Extract the [x, y] coordinate from the center of the cell holding the provided text.  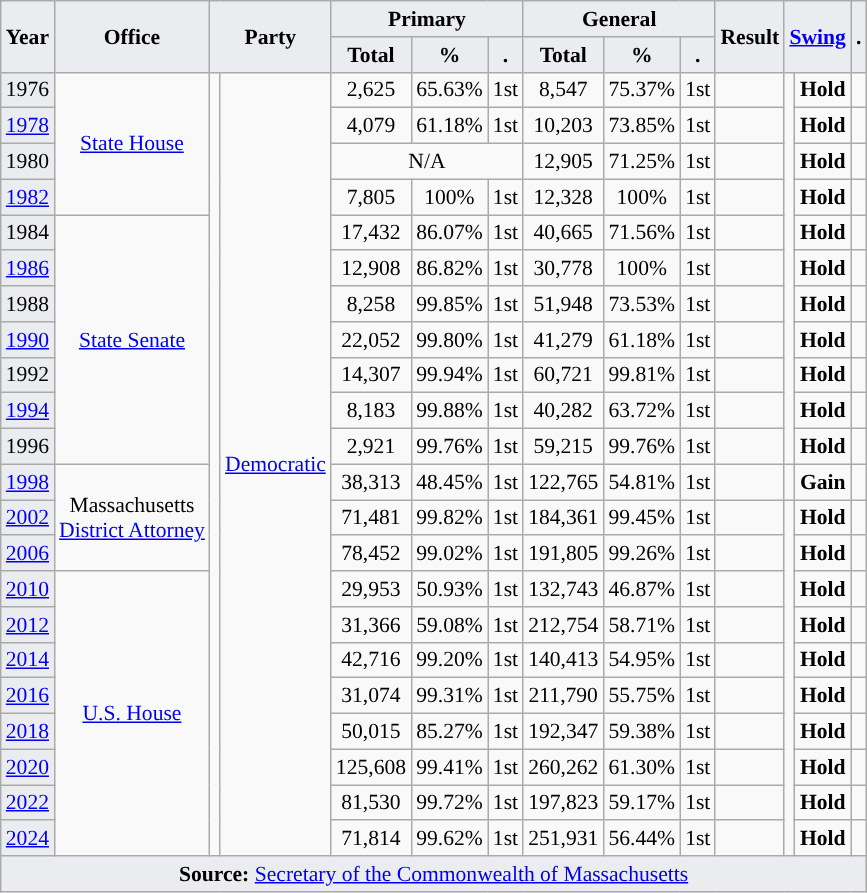
75.37% [642, 90]
184,361 [563, 518]
10,203 [563, 126]
4,079 [371, 126]
59.38% [642, 732]
50.93% [450, 589]
59.08% [450, 625]
40,282 [563, 411]
17,432 [371, 233]
14,307 [371, 375]
55.75% [642, 696]
1996 [28, 447]
State Senate [132, 340]
31,074 [371, 696]
50,015 [371, 732]
71,814 [371, 839]
56.44% [642, 839]
Year [28, 36]
Result [750, 36]
2024 [28, 839]
1994 [28, 411]
38,313 [371, 482]
1982 [28, 197]
40,665 [563, 233]
122,765 [563, 482]
Democratic [276, 464]
71.25% [642, 162]
191,805 [563, 554]
12,905 [563, 162]
1978 [28, 126]
71.56% [642, 233]
MassachusettsDistrict Attorney [132, 518]
2018 [28, 732]
99.85% [450, 304]
31,366 [371, 625]
99.26% [642, 554]
Swing [818, 36]
8,258 [371, 304]
73.85% [642, 126]
60,721 [563, 375]
30,778 [563, 269]
212,754 [563, 625]
48.45% [450, 482]
2014 [28, 660]
2022 [28, 803]
2010 [28, 589]
59,215 [563, 447]
140,413 [563, 660]
2,625 [371, 90]
54.81% [642, 482]
12,908 [371, 269]
8,183 [371, 411]
Source: Secretary of the Commonwealth of Massachusetts [434, 874]
192,347 [563, 732]
1984 [28, 233]
1980 [28, 162]
61.30% [642, 767]
1976 [28, 90]
1990 [28, 340]
Gain [823, 482]
78,452 [371, 554]
86.82% [450, 269]
251,931 [563, 839]
12,328 [563, 197]
41,279 [563, 340]
132,743 [563, 589]
46.87% [642, 589]
99.02% [450, 554]
99.94% [450, 375]
99.81% [642, 375]
1988 [28, 304]
59.17% [642, 803]
N/A [427, 162]
99.41% [450, 767]
22,052 [371, 340]
U.S. House [132, 714]
99.45% [642, 518]
2020 [28, 767]
Primary [427, 19]
63.72% [642, 411]
86.07% [450, 233]
2016 [28, 696]
Office [132, 36]
2012 [28, 625]
54.95% [642, 660]
51,948 [563, 304]
99.72% [450, 803]
99.62% [450, 839]
85.27% [450, 732]
42,716 [371, 660]
211,790 [563, 696]
1992 [28, 375]
65.63% [450, 90]
2002 [28, 518]
29,953 [371, 589]
2,921 [371, 447]
197,823 [563, 803]
1986 [28, 269]
99.82% [450, 518]
99.20% [450, 660]
2006 [28, 554]
99.88% [450, 411]
State House [132, 143]
1998 [28, 482]
260,262 [563, 767]
58.71% [642, 625]
Party [270, 36]
99.31% [450, 696]
99.80% [450, 340]
8,547 [563, 90]
71,481 [371, 518]
73.53% [642, 304]
125,608 [371, 767]
General [619, 19]
7,805 [371, 197]
81,530 [371, 803]
